Search for the cell housing the specified text and yield its (x, y) center coordinate. 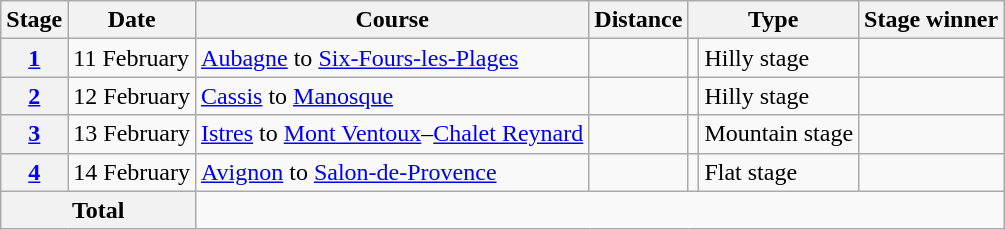
Flat stage (779, 172)
2 (34, 96)
14 February (132, 172)
Course (392, 20)
1 (34, 58)
Mountain stage (779, 134)
Total (98, 210)
Date (132, 20)
11 February (132, 58)
Distance (638, 20)
Avignon to Salon-de-Provence (392, 172)
Stage winner (932, 20)
Aubagne to Six-Fours-les-Plages (392, 58)
Type (774, 20)
Cassis to Manosque (392, 96)
13 February (132, 134)
Istres to Mont Ventoux–Chalet Reynard (392, 134)
3 (34, 134)
4 (34, 172)
Stage (34, 20)
12 February (132, 96)
